Output the (x, y) coordinate of the center of the cell containing the given text.  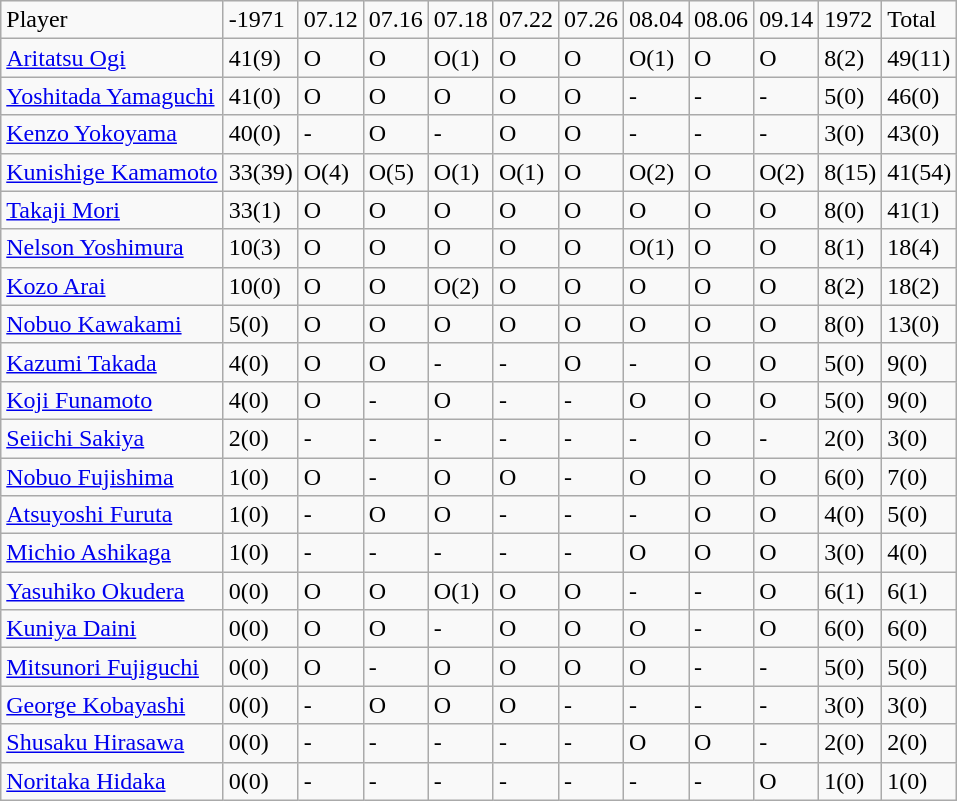
Kuniya Daini (112, 629)
8(1) (850, 248)
Kunishige Kamamoto (112, 172)
49(11) (920, 58)
07.26 (590, 20)
Atsuyoshi Furuta (112, 515)
Yasuhiko Okudera (112, 591)
Michio Ashikaga (112, 553)
Total (920, 20)
Shusaku Hirasawa (112, 743)
33(39) (260, 172)
07.12 (330, 20)
10(0) (260, 286)
Mitsunori Fujiguchi (112, 667)
O(5) (396, 172)
Seiichi Sakiya (112, 438)
07.22 (526, 20)
13(0) (920, 324)
Koji Funamoto (112, 400)
Noritaka Hidaka (112, 781)
33(1) (260, 210)
George Kobayashi (112, 705)
46(0) (920, 96)
41(54) (920, 172)
40(0) (260, 134)
41(0) (260, 96)
07.16 (396, 20)
41(9) (260, 58)
Kazumi Takada (112, 362)
10(3) (260, 248)
Nobuo Kawakami (112, 324)
Player (112, 20)
08.04 (656, 20)
07.18 (460, 20)
Yoshitada Yamaguchi (112, 96)
-1971 (260, 20)
18(2) (920, 286)
Nobuo Fujishima (112, 477)
08.06 (722, 20)
O(4) (330, 172)
Aritatsu Ogi (112, 58)
Kozo Arai (112, 286)
Takaji Mori (112, 210)
Nelson Yoshimura (112, 248)
1972 (850, 20)
18(4) (920, 248)
41(1) (920, 210)
7(0) (920, 477)
09.14 (786, 20)
43(0) (920, 134)
8(15) (850, 172)
Kenzo Yokoyama (112, 134)
